Output the (x, y) coordinate of the center of the cell containing the given text.  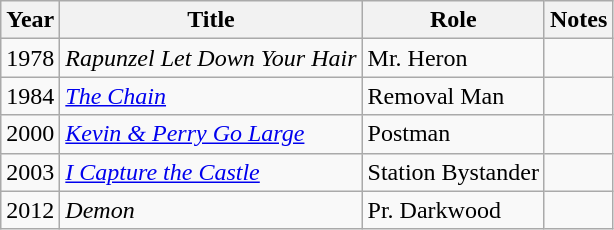
Demon (211, 210)
2012 (30, 210)
Mr. Heron (453, 58)
2003 (30, 172)
Role (453, 20)
Postman (453, 134)
1984 (30, 96)
2000 (30, 134)
Notes (578, 20)
The Chain (211, 96)
Title (211, 20)
Rapunzel Let Down Your Hair (211, 58)
Kevin & Perry Go Large (211, 134)
Year (30, 20)
1978 (30, 58)
Pr. Darkwood (453, 210)
I Capture the Castle (211, 172)
Removal Man (453, 96)
Station Bystander (453, 172)
